For the text-containing cell, return its midpoint in (x, y) coordinate format. 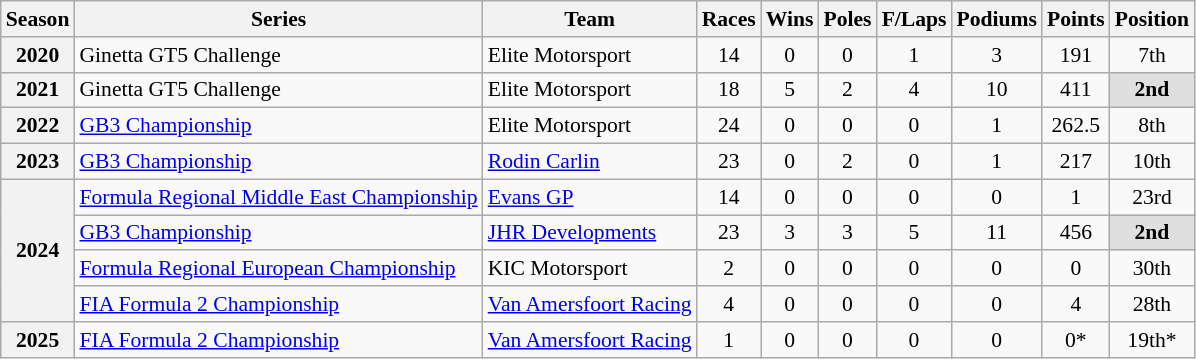
F/Laps (914, 19)
7th (1152, 55)
Podiums (996, 19)
JHR Developments (590, 233)
18 (729, 90)
217 (1076, 162)
10th (1152, 162)
2025 (38, 340)
Formula Regional European Championship (278, 269)
KIC Motorsport (590, 269)
30th (1152, 269)
Evans GP (590, 197)
Rodin Carlin (590, 162)
Races (729, 19)
11 (996, 233)
19th* (1152, 340)
191 (1076, 55)
0* (1076, 340)
2022 (38, 126)
10 (996, 90)
2021 (38, 90)
2023 (38, 162)
Team (590, 19)
28th (1152, 304)
456 (1076, 233)
Wins (790, 19)
2020 (38, 55)
Position (1152, 19)
Season (38, 19)
Series (278, 19)
411 (1076, 90)
24 (729, 126)
2024 (38, 250)
23rd (1152, 197)
8th (1152, 126)
Points (1076, 19)
262.5 (1076, 126)
Poles (847, 19)
Formula Regional Middle East Championship (278, 197)
